Extract the [x, y] coordinate from the center of the cell holding the provided text.  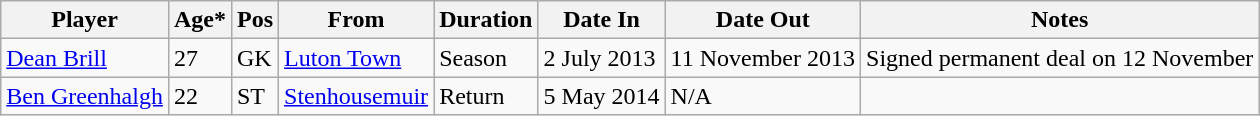
Player [85, 20]
Signed permanent deal on 12 November [1060, 58]
Duration [486, 20]
From [356, 20]
Date In [602, 20]
Stenhousemuir [356, 96]
27 [200, 58]
Notes [1060, 20]
5 May 2014 [602, 96]
N/A [762, 96]
Luton Town [356, 58]
ST [254, 96]
Dean Brill [85, 58]
Date Out [762, 20]
Age* [200, 20]
GK [254, 58]
Season [486, 58]
22 [200, 96]
2 July 2013 [602, 58]
Return [486, 96]
11 November 2013 [762, 58]
Pos [254, 20]
Ben Greenhalgh [85, 96]
